Output the [X, Y] coordinate of the center of the cell containing the given text.  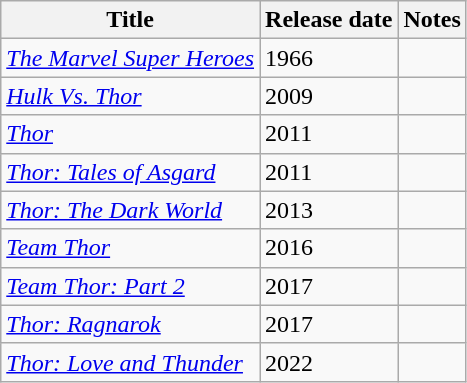
Thor: Tales of Asgard [130, 172]
2009 [329, 96]
Thor: Ragnarok [130, 324]
1966 [329, 58]
Thor: Love and Thunder [130, 362]
Team Thor: Part 2 [130, 286]
The Marvel Super Heroes [130, 58]
Release date [329, 20]
Notes [432, 20]
2013 [329, 210]
Title [130, 20]
Team Thor [130, 248]
Hulk Vs. Thor [130, 96]
2022 [329, 362]
Thor: The Dark World [130, 210]
Thor [130, 134]
2016 [329, 248]
